Extract the (X, Y) coordinate from the center of the cell holding the provided text.  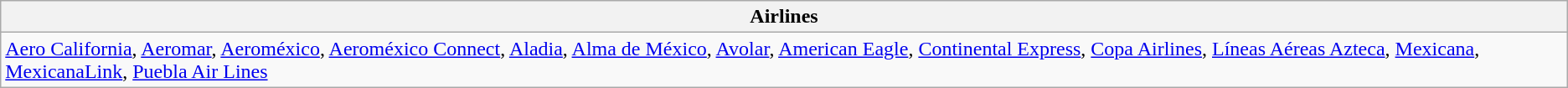
Airlines (784, 17)
